Identify which cell holds the provided text, then report its (x, y) central coordinate. 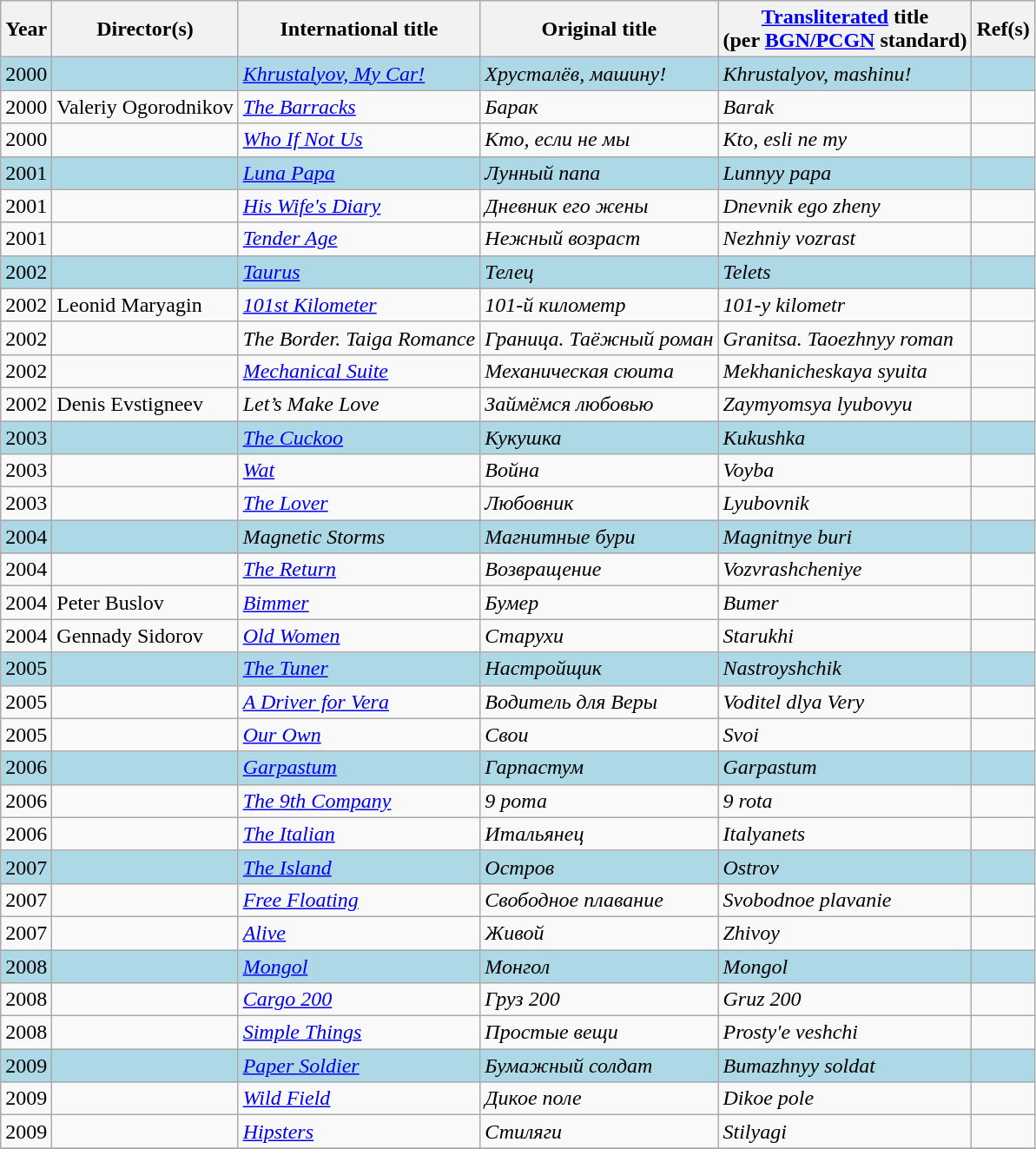
Остров (599, 867)
Ref(s) (1003, 30)
Бумер (599, 603)
Leonid Maryagin (145, 305)
Granitsa. Taoezhnyy roman (845, 338)
Magnitnye buri (845, 537)
The Return (360, 570)
Война (599, 471)
Хрусталёв, машину! (599, 74)
Старухи (599, 636)
Luna Papa (360, 173)
Wild Field (360, 1099)
Transliterated title(per BGN/PCGN standard) (845, 30)
Wat (360, 471)
Займёмся любовью (599, 404)
Khrustalyov, My Car! (360, 74)
Nezhniy vozrast (845, 239)
Нежный возраст (599, 239)
Prosty'e veshchi (845, 1033)
Tender Age (360, 239)
Лунный папа (599, 173)
Magnetic Storms (360, 537)
A Driver for Vera (360, 702)
Italyanets (845, 834)
101-y kilometr (845, 305)
Old Women (360, 636)
Гарпастум (599, 768)
Cargo 200 (360, 1000)
Who If Not Us (360, 140)
Simple Things (360, 1033)
Настройщик (599, 669)
Kto, esli ne my (845, 140)
Voyba (845, 471)
Paper Soldier (360, 1066)
The Barracks (360, 107)
Taurus (360, 272)
Любовник (599, 504)
Простые вещи (599, 1033)
Ostrov (845, 867)
The 9th Company (360, 801)
Дневник его жены (599, 206)
The Italian (360, 834)
101st Kilometer (360, 305)
Year (26, 30)
Starukhi (845, 636)
Кукушка (599, 437)
Bumazhnyy soldat (845, 1066)
Our Own (360, 735)
Alive (360, 933)
Khrustalyov, mashinu! (845, 74)
Живой (599, 933)
Lyubovnik (845, 504)
Mechanical Suite (360, 371)
Director(s) (145, 30)
Телец (599, 272)
Mekhanicheskaya syuita (845, 371)
Свои (599, 735)
The Tuner (360, 669)
Vozvrashcheniye (845, 570)
Kukushka (845, 437)
Original title (599, 30)
Dnevnik ego zheny (845, 206)
Механическая сюита (599, 371)
Svoi (845, 735)
Барак (599, 107)
Граница. Таёжный роман (599, 338)
Бумажный солдат (599, 1066)
His Wife's Diary (360, 206)
Zhivoy (845, 933)
Valeriy Ogorodnikov (145, 107)
Free Floating (360, 900)
Итальянец (599, 834)
International title (360, 30)
Stilyagi (845, 1132)
Hipsters (360, 1132)
9 рота (599, 801)
Кто, если не мы (599, 140)
Водитель для Веры (599, 702)
Груз 200 (599, 1000)
The Cuckoo (360, 437)
The Island (360, 867)
Магнитные бури (599, 537)
Стиляги (599, 1132)
Peter Buslov (145, 603)
The Lover (360, 504)
Монгол (599, 967)
Dikoe pole (845, 1099)
Voditel dlya Very (845, 702)
Nastroyshchik (845, 669)
Bumer (845, 603)
Gruz 200 (845, 1000)
101-й километр (599, 305)
Denis Evstigneev (145, 404)
Gennady Sidorov (145, 636)
Свободное плавание (599, 900)
The Border. Taiga Romance (360, 338)
Let’s Make Love (360, 404)
Возвращение (599, 570)
Дикое поле (599, 1099)
Barak (845, 107)
Svobodnoe plavanie (845, 900)
Zaymyomsya lyubovyu (845, 404)
Telets (845, 272)
Bimmer (360, 603)
9 rota (845, 801)
Lunnyy papa (845, 173)
